Search for the cell housing the specified text and yield its [x, y] center coordinate. 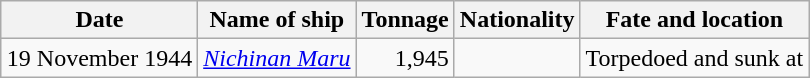
Torpedoed and sunk at [694, 58]
Fate and location [694, 20]
Nichinan Maru [277, 58]
19 November 1944 [99, 58]
Tonnage [405, 20]
Name of ship [277, 20]
Nationality [517, 20]
1,945 [405, 58]
Date [99, 20]
